Search for the cell housing the specified text and yield its [X, Y] center coordinate. 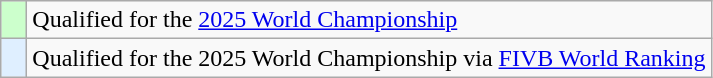
Qualified for the 2025 World Championship [369, 20]
Qualified for the 2025 World Championship via FIVB World Ranking [369, 58]
